Capture the cell that displays the provided text and extract its [X, Y] central coordinate. 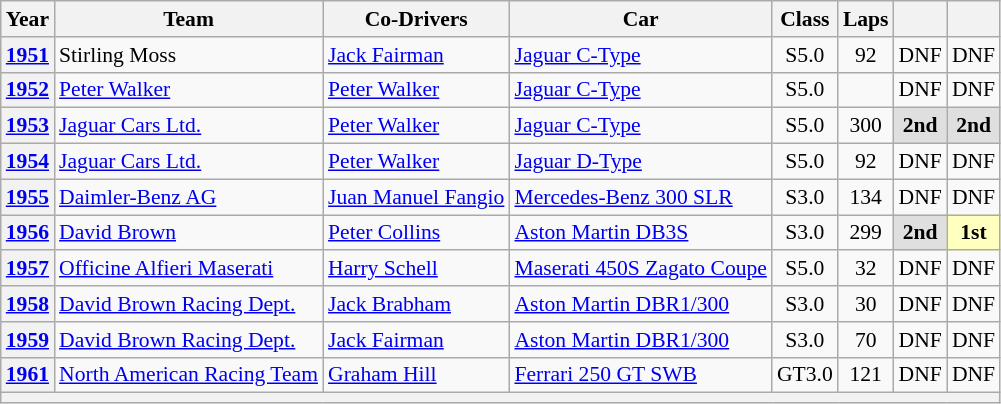
299 [866, 233]
1957 [28, 269]
134 [866, 197]
Team [188, 19]
Year [28, 19]
Daimler-Benz AG [188, 197]
1953 [28, 126]
Juan Manuel Fangio [416, 197]
Stirling Moss [188, 55]
Graham Hill [416, 375]
Laps [866, 19]
30 [866, 304]
1955 [28, 197]
1958 [28, 304]
Class [805, 19]
Ferrari 250 GT SWB [640, 375]
300 [866, 126]
Aston Martin DB3S [640, 233]
Jaguar D-Type [640, 162]
GT3.0 [805, 375]
Mercedes-Benz 300 SLR [640, 197]
1956 [28, 233]
Co-Drivers [416, 19]
Harry Schell [416, 269]
70 [866, 340]
Maserati 450S Zagato Coupe [640, 269]
1952 [28, 90]
1951 [28, 55]
32 [866, 269]
Peter Collins [416, 233]
David Brown [188, 233]
1961 [28, 375]
1st [974, 233]
Car [640, 19]
1954 [28, 162]
121 [866, 375]
Jack Brabham [416, 304]
Officine Alfieri Maserati [188, 269]
1959 [28, 340]
North American Racing Team [188, 375]
